Locate the cell with the specified text and output its (x, y) center coordinate. 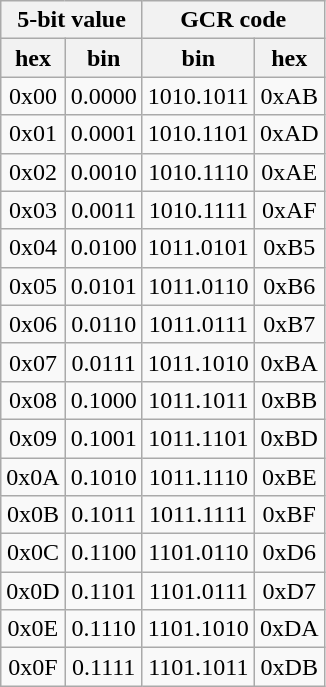
1011.0110 (198, 286)
0.0111 (104, 362)
0x0A (33, 477)
0x0F (33, 667)
0xAB (289, 96)
0x05 (33, 286)
0.1000 (104, 400)
1101.1010 (198, 629)
0xAF (289, 210)
0xD6 (289, 553)
0x00 (33, 96)
0xBA (289, 362)
0xBD (289, 438)
0xD7 (289, 591)
0.1010 (104, 477)
0x06 (33, 324)
1011.1011 (198, 400)
0xAE (289, 172)
5-bit value (72, 20)
0xBF (289, 515)
0.0001 (104, 134)
0xB6 (289, 286)
1101.1011 (198, 667)
0xBB (289, 400)
1011.1010 (198, 362)
1011.0101 (198, 248)
0xDB (289, 667)
0.1111 (104, 667)
GCR code (233, 20)
0.1110 (104, 629)
1010.1101 (198, 134)
0.1100 (104, 553)
1010.1110 (198, 172)
1011.1110 (198, 477)
0xB5 (289, 248)
1101.0110 (198, 553)
0xB7 (289, 324)
0x0D (33, 591)
1011.0111 (198, 324)
0x04 (33, 248)
0xBE (289, 477)
0x08 (33, 400)
0xAD (289, 134)
0x0C (33, 553)
0xDA (289, 629)
1010.1111 (198, 210)
0x0E (33, 629)
0x01 (33, 134)
0.0101 (104, 286)
1011.1111 (198, 515)
0x03 (33, 210)
0.0010 (104, 172)
0.1101 (104, 591)
0x02 (33, 172)
1101.0111 (198, 591)
0x0B (33, 515)
1010.1011 (198, 96)
0.0110 (104, 324)
0.1001 (104, 438)
0.1011 (104, 515)
1011.1101 (198, 438)
0.0011 (104, 210)
0x07 (33, 362)
0.0000 (104, 96)
0x09 (33, 438)
0.0100 (104, 248)
